Pinpoint the cell where the given text exists, returning its (x, y) midpoint coordinate. 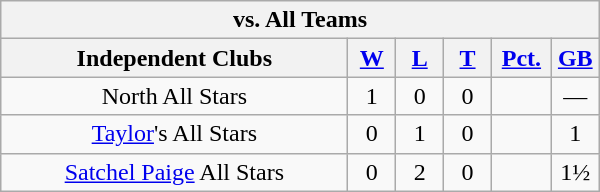
T (468, 58)
L (420, 58)
Taylor's All Stars (174, 134)
— (575, 96)
Satchel Paige All Stars (174, 172)
2 (420, 172)
1½ (575, 172)
Independent Clubs (174, 58)
GB (575, 58)
Pct. (521, 58)
W (372, 58)
North All Stars (174, 96)
vs. All Teams (300, 20)
